Determine the [x, y] coordinate at the center of the cell enclosing the given text.  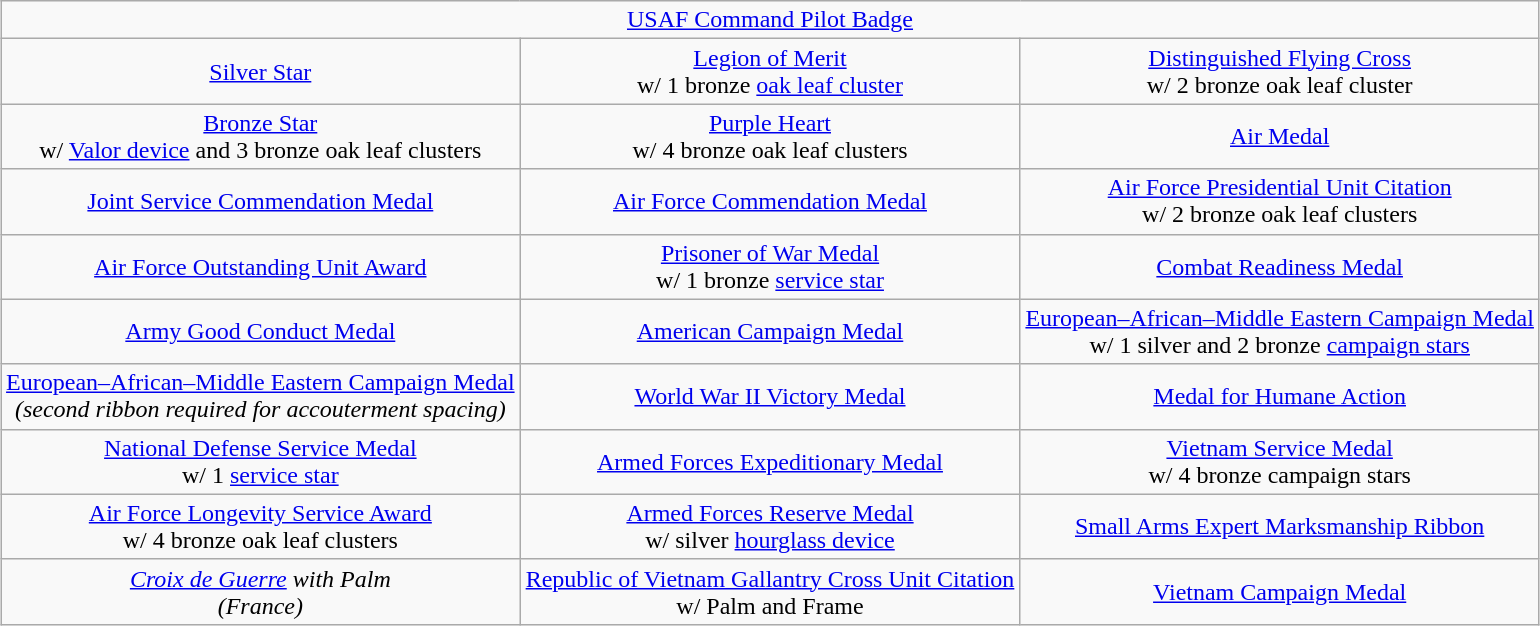
Combat Readiness Medal [1280, 266]
Small Arms Expert Marksmanship Ribbon [1280, 526]
Air Medal [1280, 136]
Army Good Conduct Medal [261, 332]
Air Force Commendation Medal [770, 202]
Armed Forces Reserve Medalw/ silver hourglass device [770, 526]
Air Force Presidential Unit Citationw/ 2 bronze oak leaf clusters [1280, 202]
Armed Forces Expeditionary Medal [770, 462]
Purple Heartw/ 4 bronze oak leaf clusters [770, 136]
National Defense Service Medalw/ 1 service star [261, 462]
Vietnam Service Medalw/ 4 bronze campaign stars [1280, 462]
USAF Command Pilot Badge [770, 20]
Joint Service Commendation Medal [261, 202]
Silver Star [261, 72]
Prisoner of War Medalw/ 1 bronze service star [770, 266]
European–African–Middle Eastern Campaign Medalw/ 1 silver and 2 bronze campaign stars [1280, 332]
Air Force Outstanding Unit Award [261, 266]
World War II Victory Medal [770, 396]
Vietnam Campaign Medal [1280, 592]
Bronze Starw/ Valor device and 3 bronze oak leaf clusters [261, 136]
Republic of Vietnam Gallantry Cross Unit Citationw/ Palm and Frame [770, 592]
American Campaign Medal [770, 332]
Air Force Longevity Service Awardw/ 4 bronze oak leaf clusters [261, 526]
Distinguished Flying Cross w/ 2 bronze oak leaf cluster [1280, 72]
Croix de Guerre with Palm(France) [261, 592]
European–African–Middle Eastern Campaign Medal(second ribbon required for accouterment spacing) [261, 396]
Medal for Humane Action [1280, 396]
Legion of Meritw/ 1 bronze oak leaf cluster [770, 72]
